Scan for the cell matching the given text and deliver its [x, y] coordinate at center. 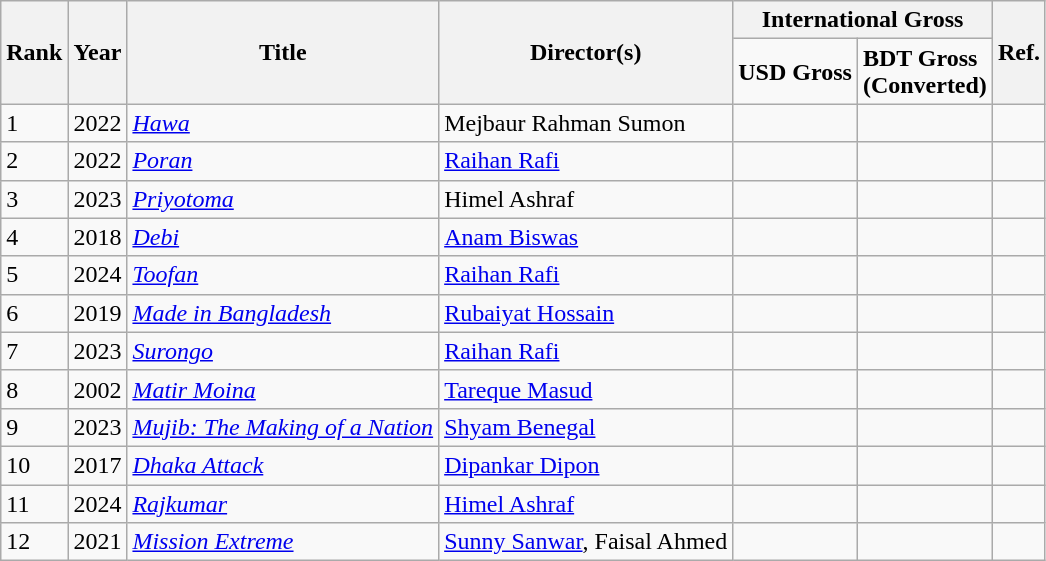
Debi [283, 237]
Sunny Sanwar, Faisal Ahmed [586, 542]
Dipankar Dipon [586, 465]
International Gross [863, 20]
Mujib: The Making of a Nation [283, 427]
5 [34, 275]
2021 [98, 542]
Rank [34, 52]
2 [34, 161]
6 [34, 313]
Hawa [283, 123]
Title [283, 52]
Ref. [1018, 52]
Anam Biswas [586, 237]
12 [34, 542]
BDT Gross(Converted) [924, 72]
10 [34, 465]
8 [34, 389]
2017 [98, 465]
Surongo [283, 351]
7 [34, 351]
1 [34, 123]
Year [98, 52]
Rajkumar [283, 503]
Priyotoma [283, 199]
Director(s) [586, 52]
2002 [98, 389]
USD Gross [796, 72]
Tareque Masud [586, 389]
11 [34, 503]
Shyam Benegal [586, 427]
2019 [98, 313]
Toofan [283, 275]
3 [34, 199]
Mejbaur Rahman Sumon [586, 123]
Rubaiyat Hossain [586, 313]
2018 [98, 237]
Dhaka Attack [283, 465]
Mission Extreme [283, 542]
Matir Moina [283, 389]
Made in Bangladesh [283, 313]
Poran [283, 161]
9 [34, 427]
4 [34, 237]
